Provide the (X, Y) coordinate of the cell's center where the given text is located.  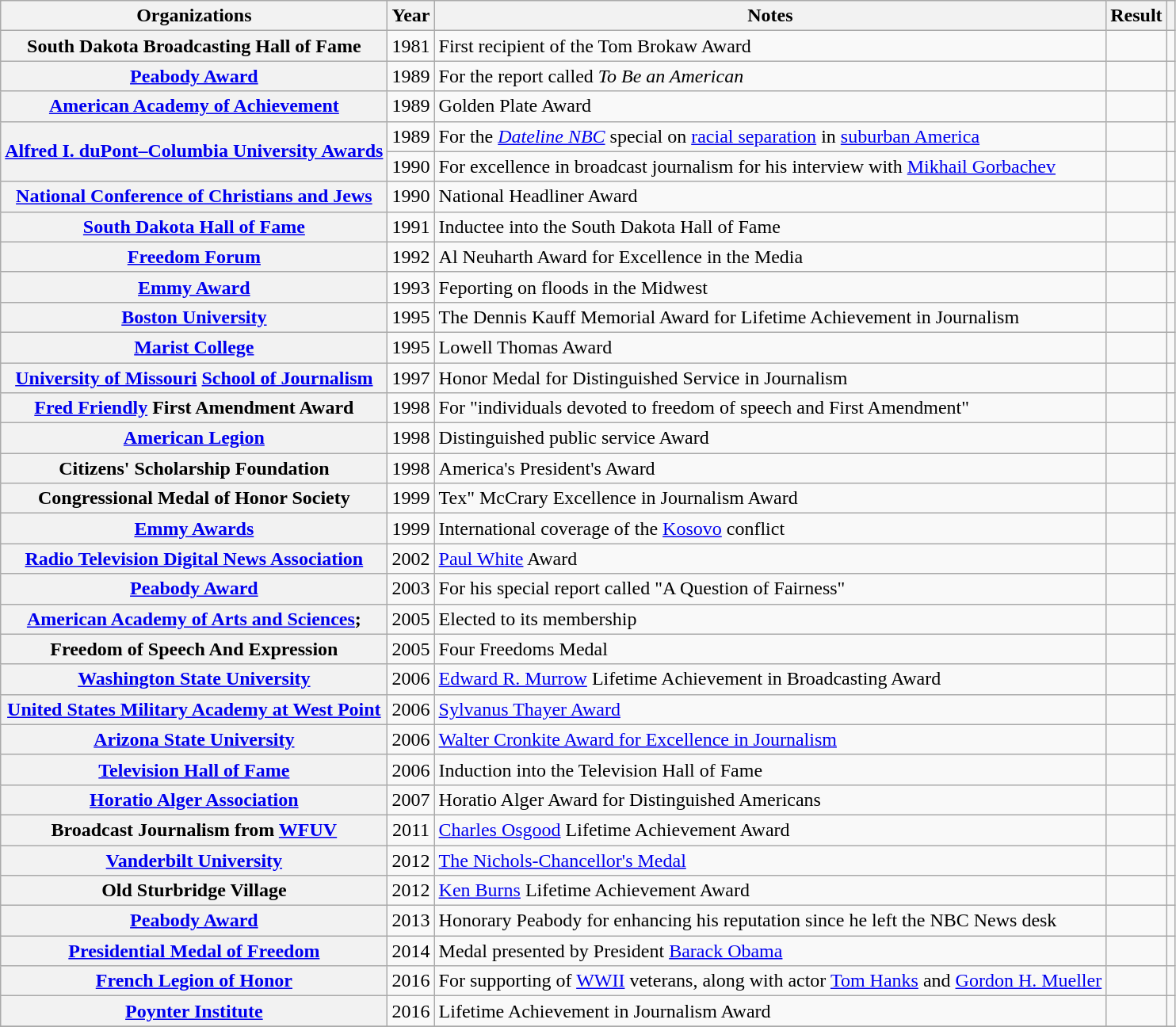
Vanderbilt University (194, 860)
2011 (410, 830)
Feporting on floods in the Midwest (770, 287)
Lifetime Achievement in Journalism Award (770, 1011)
American Academy of Achievement (194, 106)
Honor Medal for Distinguished Service in Journalism (770, 378)
Horatio Alger Award for Distinguished Americans (770, 800)
2007 (410, 800)
Year (410, 16)
Paul White Award (770, 559)
Inductee into the South Dakota Hall of Fame (770, 227)
America's President's Award (770, 468)
National Conference of Christians and Jews (194, 197)
Marist College (194, 347)
For "individuals devoted to freedom of speech and First Amendment" (770, 408)
1992 (410, 257)
The Dennis Kauff Memorial Award for Lifetime Achievement in Journalism (770, 317)
Washington State University (194, 679)
United States Military Academy at West Point (194, 709)
American Academy of Arts and Sciences; (194, 619)
Golden Plate Award (770, 106)
2003 (410, 589)
Horatio Alger Association (194, 800)
Edward R. Murrow Lifetime Achievement in Broadcasting Award (770, 679)
For excellence in broadcast journalism for his interview with Mikhail Gorbachev (770, 166)
For the Dateline NBC special on racial separation in suburban America (770, 136)
Presidential Medal of Freedom (194, 951)
Citizens' Scholarship Foundation (194, 468)
1997 (410, 378)
Radio Television Digital News Association (194, 559)
Tex" McCrary Excellence in Journalism Award (770, 498)
Television Hall of Fame (194, 769)
French Legion of Honor (194, 981)
2013 (410, 921)
Poynter Institute (194, 1011)
For the report called To Be an American (770, 76)
Distinguished public service Award (770, 438)
Charles Osgood Lifetime Achievement Award (770, 830)
Broadcast Journalism from WFUV (194, 830)
1991 (410, 227)
Induction into the Television Hall of Fame (770, 769)
South Dakota Hall of Fame (194, 227)
Fred Friendly First Amendment Award (194, 408)
University of Missouri School of Journalism (194, 378)
Lowell Thomas Award (770, 347)
For his special report called "A Question of Fairness" (770, 589)
Walter Cronkite Award for Excellence in Journalism (770, 739)
For supporting of WWII veterans, along with actor Tom Hanks and Gordon H. Mueller (770, 981)
Organizations (194, 16)
Congressional Medal of Honor Society (194, 498)
The Nichols-Chancellor's Medal (770, 860)
National Headliner Award (770, 197)
Alfred I. duPont–Columbia University Awards (194, 151)
Medal presented by President Barack Obama (770, 951)
Sylvanus Thayer Award (770, 709)
Old Sturbridge Village (194, 891)
Emmy Awards (194, 529)
Notes (770, 16)
1981 (410, 46)
International coverage of the Kosovo conflict (770, 529)
Al Neuharth Award for Excellence in the Media (770, 257)
American Legion (194, 438)
Freedom Forum (194, 257)
Freedom of Speech And Expression (194, 649)
Emmy Award (194, 287)
1993 (410, 287)
Arizona State University (194, 739)
Elected to its membership (770, 619)
Ken Burns Lifetime Achievement Award (770, 891)
Boston University (194, 317)
2014 (410, 951)
2002 (410, 559)
Honorary Peabody for enhancing his reputation since he left the NBC News desk (770, 921)
Result (1136, 16)
First recipient of the Tom Brokaw Award (770, 46)
South Dakota Broadcasting Hall of Fame (194, 46)
Four Freedoms Medal (770, 649)
